Pinpoint the cell where the given text exists, returning its (x, y) midpoint coordinate. 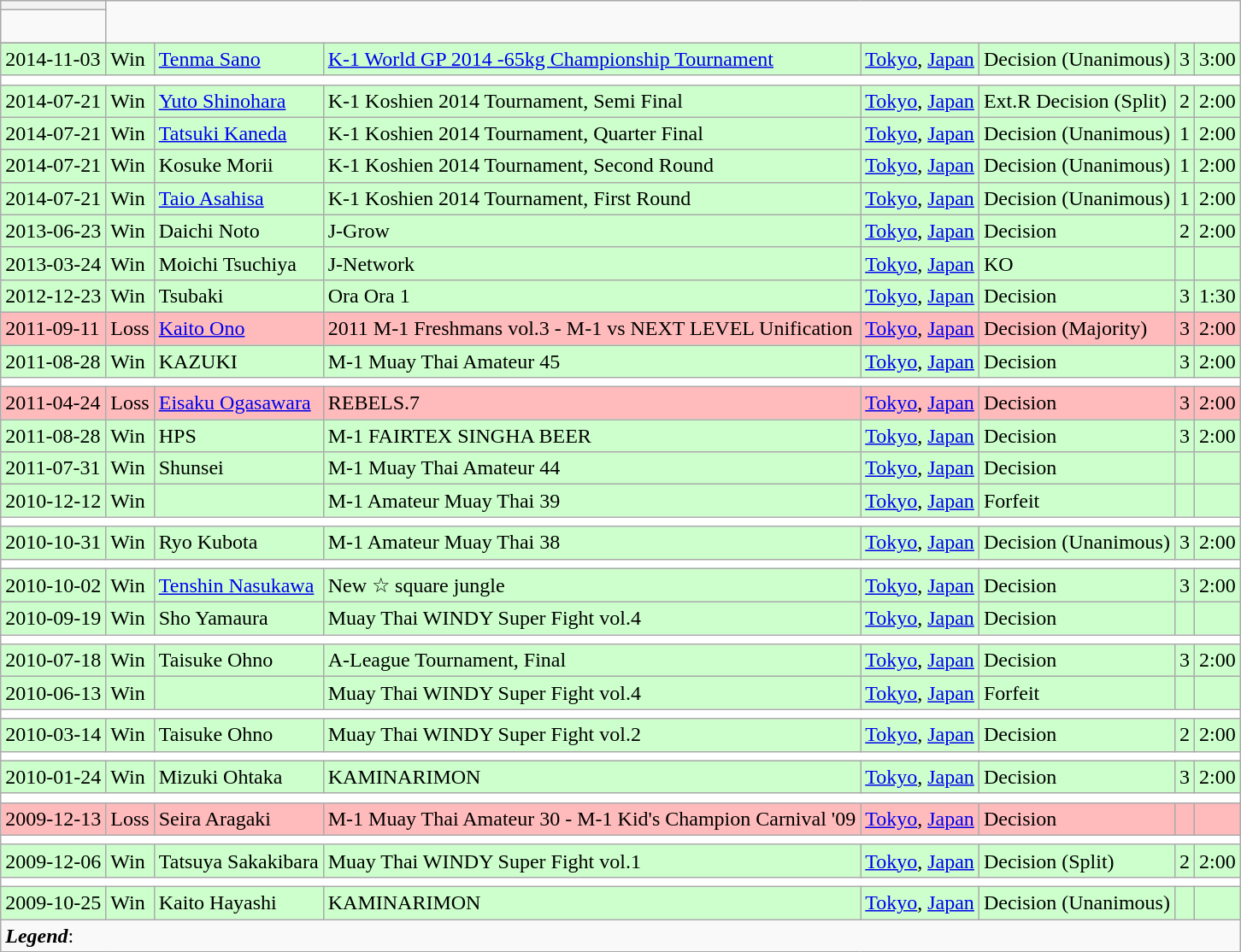
2010-10-02 (53, 585)
3:00 (1218, 59)
Eisaku Ogasawara (238, 403)
Tenma Sano (238, 59)
K-1 Koshien 2014 Tournament, Quarter Final (591, 133)
Taio Asahisa (238, 198)
Seira Aragaki (238, 819)
2011-09-11 (53, 328)
1:30 (1218, 296)
2013-03-24 (53, 263)
Mizuki Ohtaka (238, 777)
Kosuke Morii (238, 166)
Ext.R Decision (Split) (1077, 101)
Muay Thai WINDY Super Fight vol.2 (591, 735)
2010-10-31 (53, 543)
Sho Yamaura (238, 619)
Yuto Shinohara (238, 101)
2010-01-24 (53, 777)
2013-06-23 (53, 231)
2009-12-13 (53, 819)
J-Network (591, 263)
2010-07-18 (53, 661)
Moichi Tsuchiya (238, 263)
Kaito Hayashi (238, 902)
2010-06-13 (53, 693)
K-1 Koshien 2014 Tournament, First Round (591, 198)
M-1 Muay Thai Amateur 45 (591, 361)
M-1 Amateur Muay Thai 38 (591, 543)
2010-09-19 (53, 619)
K-1 Koshien 2014 Tournament, Semi Final (591, 101)
Decision (Split) (1077, 861)
2010-12-12 (53, 501)
M-1 FAIRTEX SINGHA BEER (591, 436)
KAZUKI (238, 361)
REBELS.7 (591, 403)
HPS (238, 436)
Daichi Noto (238, 231)
Muay Thai WINDY Super Fight vol.1 (591, 861)
M-1 Muay Thai Amateur 30 - M-1 Kid's Champion Carnival '09 (591, 819)
J-Grow (591, 231)
2012-12-23 (53, 296)
Tenshin Nasukawa (238, 585)
Legend: (620, 936)
Decision (Majority) (1077, 328)
Ryo Kubota (238, 543)
2009-12-06 (53, 861)
M-1 Muay Thai Amateur 44 (591, 468)
2014-11-03 (53, 59)
A-League Tournament, Final (591, 661)
KO (1077, 263)
Kaito Ono (238, 328)
K-1 Koshien 2014 Tournament, Second Round (591, 166)
2009-10-25 (53, 902)
Ora Ora 1 (591, 296)
Shunsei (238, 468)
M-1 Amateur Muay Thai 39 (591, 501)
2010-03-14 (53, 735)
Tatsuya Sakakibara (238, 861)
2011 M-1 Freshmans vol.3 - M-1 vs NEXT LEVEL Unification (591, 328)
2011-07-31 (53, 468)
2011-04-24 (53, 403)
Tsubaki (238, 296)
Tatsuki Kaneda (238, 133)
New ☆ square jungle (591, 585)
K-1 World GP 2014 -65kg Championship Tournament (591, 59)
